Scan for the cell matching the given text and deliver its [x, y] coordinate at center. 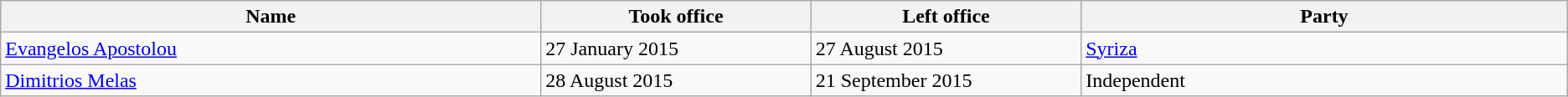
Evangelos Apostolou [271, 48]
Party [1325, 17]
21 September 2015 [946, 80]
Dimitrios Melas [271, 80]
Syriza [1325, 48]
Left office [946, 17]
28 August 2015 [676, 80]
27 January 2015 [676, 48]
Name [271, 17]
27 August 2015 [946, 48]
Independent [1325, 80]
Took office [676, 17]
